Return the [x, y] coordinate for the center point of the cell that contains the specified text.  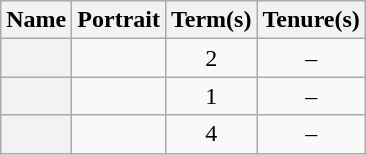
4 [211, 134]
1 [211, 96]
2 [211, 58]
Term(s) [211, 20]
Portrait [119, 20]
Tenure(s) [311, 20]
Name [36, 20]
